For the text-containing cell, return its midpoint in (X, Y) coordinate format. 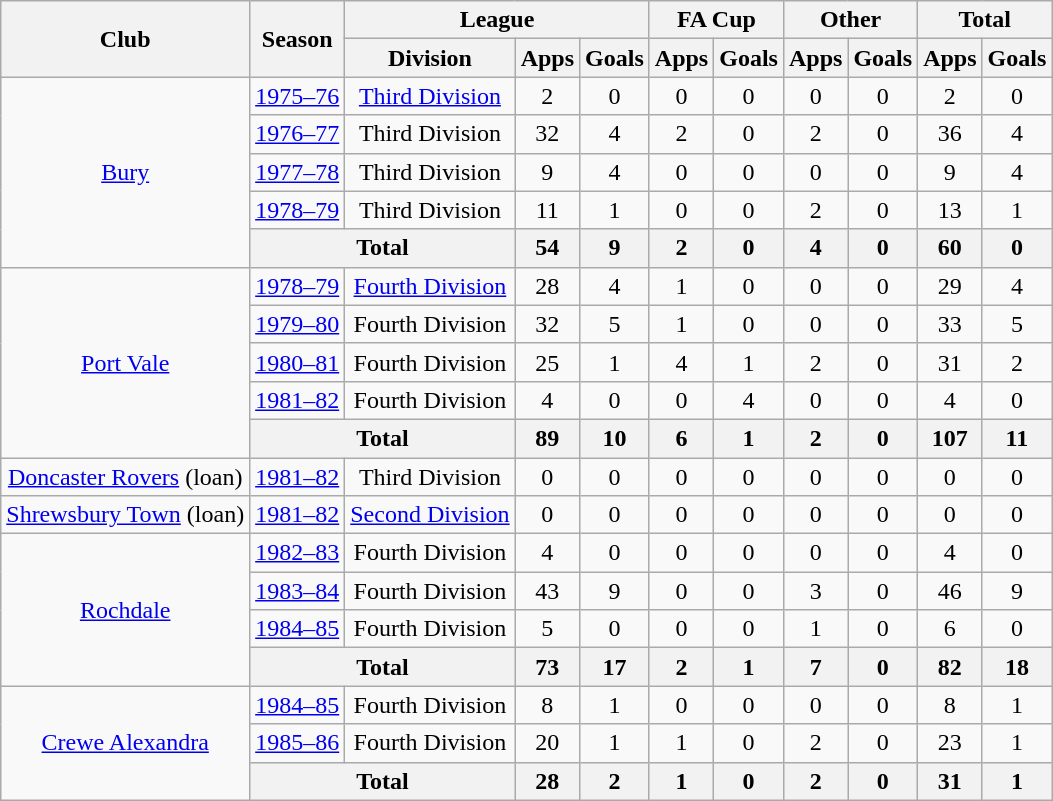
Crewe Alexandra (126, 743)
1983–84 (298, 591)
73 (547, 667)
7 (815, 667)
46 (950, 591)
54 (547, 248)
FA Cup (716, 20)
1975–76 (298, 96)
33 (950, 324)
18 (1017, 667)
13 (950, 210)
1977–78 (298, 172)
1980–81 (298, 362)
107 (950, 438)
10 (615, 438)
3 (815, 591)
1985–86 (298, 743)
23 (950, 743)
82 (950, 667)
17 (615, 667)
Bury (126, 172)
20 (547, 743)
1979–80 (298, 324)
1982–83 (298, 553)
Second Division (430, 515)
Other (850, 20)
36 (950, 134)
25 (547, 362)
Shrewsbury Town (loan) (126, 515)
43 (547, 591)
League (498, 20)
60 (950, 248)
Division (430, 58)
Season (298, 39)
Club (126, 39)
Doncaster Rovers (loan) (126, 477)
1976–77 (298, 134)
89 (547, 438)
Port Vale (126, 362)
Rochdale (126, 610)
29 (950, 286)
